Identify which cell holds the provided text, then report its (X, Y) central coordinate. 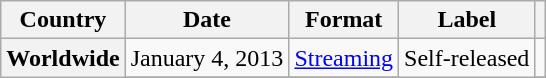
Date (207, 20)
Streaming (344, 58)
Format (344, 20)
Worldwide (63, 58)
Self-released (467, 58)
Label (467, 20)
Country (63, 20)
January 4, 2013 (207, 58)
